Detect which cell encompasses the target text, then output its (X, Y) center coordinate. 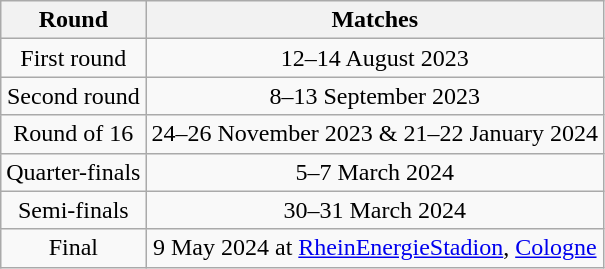
First round (74, 58)
Quarter-finals (74, 172)
Round of 16 (74, 134)
5–7 March 2024 (375, 172)
9 May 2024 at RheinEnergieStadion, Cologne (375, 248)
Matches (375, 20)
Round (74, 20)
Final (74, 248)
24–26 November 2023 & 21–22 January 2024 (375, 134)
12–14 August 2023 (375, 58)
30–31 March 2024 (375, 210)
Second round (74, 96)
Semi-finals (74, 210)
8–13 September 2023 (375, 96)
